Output the [x, y] coordinate of the center of the cell containing the given text.  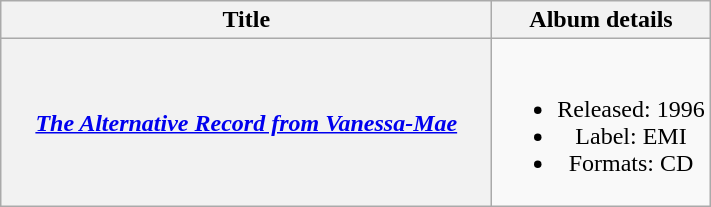
Album details [601, 20]
The Alternative Record from Vanessa-Mae [246, 122]
Title [246, 20]
Released: 1996Label: EMIFormats: CD [601, 122]
